Detect which cell encompasses the target text, then output its [X, Y] center coordinate. 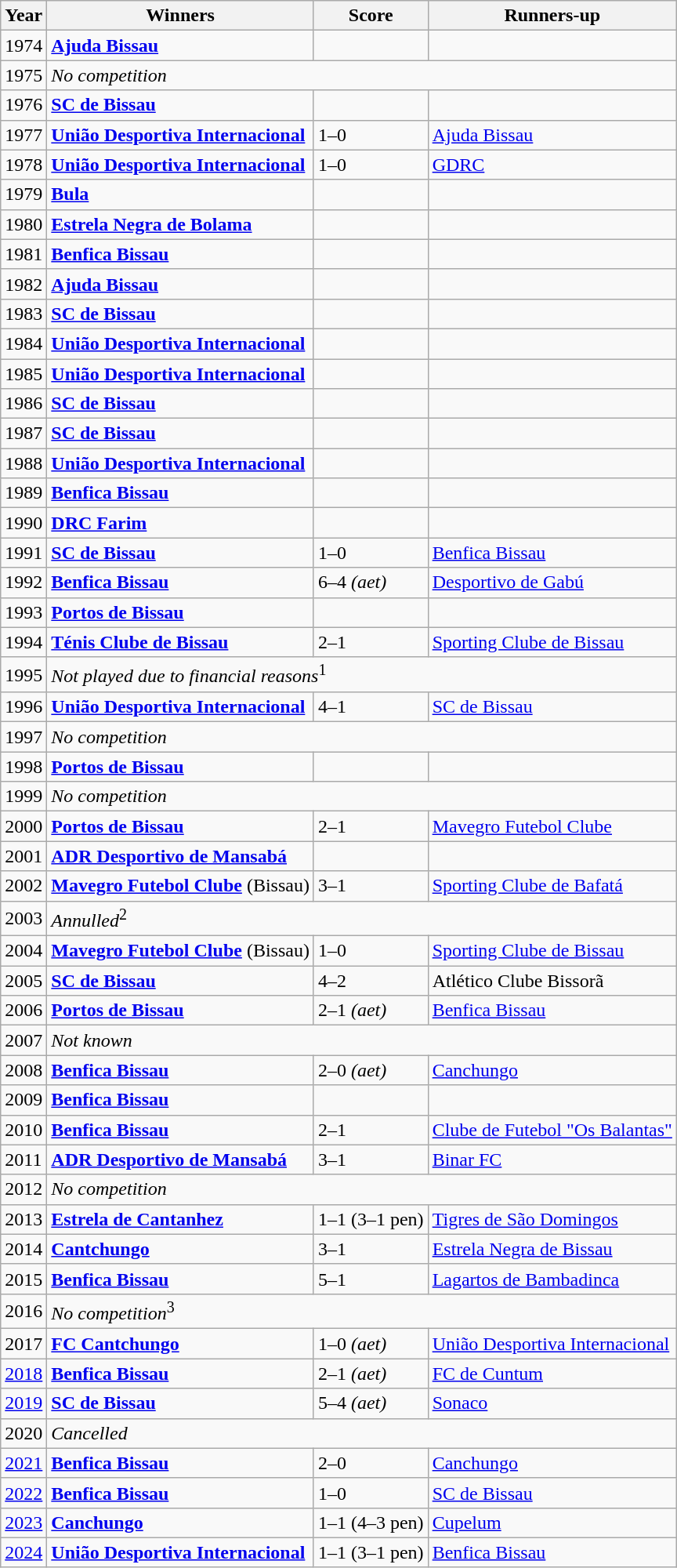
2018 [24, 1374]
1977 [24, 135]
Bula [180, 194]
Lagartos de Bambadinca [552, 1279]
DRC Farim [180, 523]
Sonaco [552, 1403]
1976 [24, 105]
2000 [24, 826]
Estrela Negra de Bolama [180, 224]
1993 [24, 612]
4–2 [371, 981]
FC de Cuntum [552, 1374]
1999 [24, 797]
FC Cantchungo [180, 1344]
2013 [24, 1219]
2011 [24, 1160]
1984 [24, 343]
2003 [24, 919]
2019 [24, 1403]
Cupelum [552, 1523]
Clube de Futebol "Os Balantas" [552, 1130]
2014 [24, 1249]
1975 [24, 75]
Score [371, 16]
1992 [24, 583]
Estrela Negra de Bissau [552, 1249]
2024 [24, 1552]
1989 [24, 493]
2006 [24, 1011]
Mavegro Futebol Clube [552, 826]
2009 [24, 1100]
2–0 [371, 1463]
2023 [24, 1523]
1987 [24, 434]
2020 [24, 1433]
1996 [24, 707]
Atlético Clube Bissorã [552, 981]
Tigres de São Domingos [552, 1219]
1983 [24, 314]
6–4 (aet) [371, 583]
1998 [24, 767]
Not known [362, 1040]
1988 [24, 463]
Year [24, 16]
1980 [24, 224]
2012 [24, 1189]
1986 [24, 404]
2007 [24, 1040]
2016 [24, 1311]
1981 [24, 254]
1–1 (4–3 pen) [371, 1523]
2005 [24, 981]
Binar FC [552, 1160]
1991 [24, 553]
Winners [180, 16]
1978 [24, 165]
2002 [24, 886]
1–0 (aet) [371, 1344]
Desportivo de Gabú [552, 583]
Sporting Clube de Bafatá [552, 886]
Cancelled [362, 1433]
Runners-up [552, 16]
1990 [24, 523]
1995 [24, 674]
1994 [24, 642]
2004 [24, 951]
2022 [24, 1493]
2021 [24, 1463]
No competition3 [362, 1311]
5–4 (aet) [371, 1403]
2010 [24, 1130]
1997 [24, 737]
Estrela de Cantanhez [180, 1219]
1985 [24, 374]
4–1 [371, 707]
1974 [24, 45]
2017 [24, 1344]
1979 [24, 194]
Not played due to financial reasons1 [362, 674]
2001 [24, 856]
2015 [24, 1279]
5–1 [371, 1279]
2008 [24, 1070]
1982 [24, 284]
Ténis Clube de Bissau [180, 642]
GDRC [552, 165]
2–0 (aet) [371, 1070]
Annulled2 [362, 919]
Cantchungo [180, 1249]
